Extract the (x, y) coordinate from the center of the cell holding the provided text.  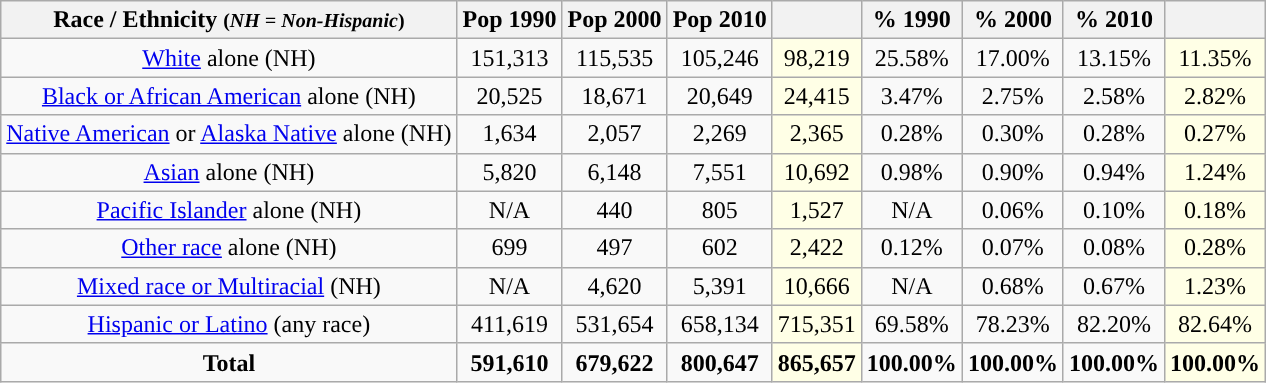
2,422 (816, 248)
1.24% (1214, 172)
Native American or Alaska Native alone (NH) (229, 134)
0.10% (1114, 210)
602 (720, 248)
0.27% (1214, 134)
6,148 (614, 172)
10,666 (816, 286)
115,535 (614, 58)
Other race alone (NH) (229, 248)
82.64% (1214, 324)
679,622 (614, 362)
2.82% (1214, 96)
2,057 (614, 134)
0.18% (1214, 210)
1,634 (510, 134)
5,820 (510, 172)
78.23% (1012, 324)
3.47% (912, 96)
0.98% (912, 172)
658,134 (720, 324)
151,313 (510, 58)
20,525 (510, 96)
2.75% (1012, 96)
24,415 (816, 96)
805 (720, 210)
497 (614, 248)
Pop 1990 (510, 20)
25.58% (912, 58)
531,654 (614, 324)
10,692 (816, 172)
1.23% (1214, 286)
17.00% (1012, 58)
591,610 (510, 362)
% 2010 (1114, 20)
7,551 (720, 172)
411,619 (510, 324)
Asian alone (NH) (229, 172)
20,649 (720, 96)
0.94% (1114, 172)
Pop 2010 (720, 20)
0.30% (1012, 134)
69.58% (912, 324)
5,391 (720, 286)
0.90% (1012, 172)
800,647 (720, 362)
2,269 (720, 134)
699 (510, 248)
Hispanic or Latino (any race) (229, 324)
0.68% (1012, 286)
1,527 (816, 210)
0.08% (1114, 248)
Pacific Islander alone (NH) (229, 210)
Mixed race or Multiracial (NH) (229, 286)
Black or African American alone (NH) (229, 96)
11.35% (1214, 58)
White alone (NH) (229, 58)
715,351 (816, 324)
0.06% (1012, 210)
2.58% (1114, 96)
440 (614, 210)
% 1990 (912, 20)
Total (229, 362)
0.67% (1114, 286)
Race / Ethnicity (NH = Non-Hispanic) (229, 20)
Pop 2000 (614, 20)
0.07% (1012, 248)
4,620 (614, 286)
0.12% (912, 248)
865,657 (816, 362)
13.15% (1114, 58)
105,246 (720, 58)
18,671 (614, 96)
2,365 (816, 134)
98,219 (816, 58)
% 2000 (1012, 20)
82.20% (1114, 324)
